Locate the cell with the specified text and output its (x, y) center coordinate. 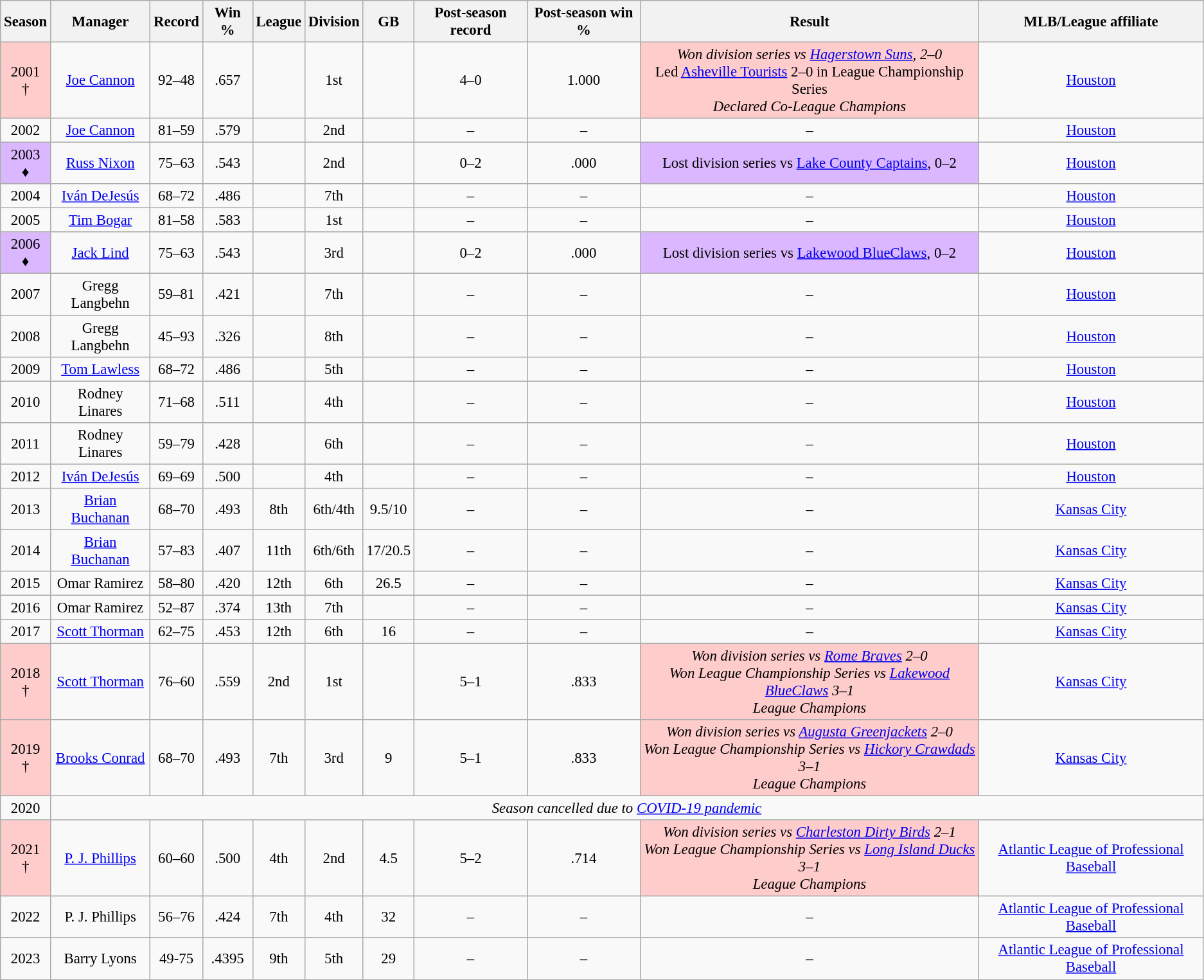
.4395 (227, 959)
Division (333, 22)
26.5 (389, 584)
Record (176, 22)
Barry Lyons (100, 959)
Post-season record (470, 22)
59–81 (176, 294)
Won division series vs Hagerstown Suns, 2–0Led Asheville Tourists 2–0 in League Championship SeriesDeclared Co-League Champions (810, 81)
49-75 (176, 959)
Season (26, 22)
6th/4th (333, 509)
.714 (584, 859)
Brooks Conrad (100, 758)
Season cancelled due to COVID-19 pandemic (626, 808)
Tim Bogar (100, 220)
Lost division series vs Lake County Captains, 0–2 (810, 163)
4–0 (470, 81)
2005 (26, 220)
Lost division series vs Lakewood BlueClaws, 0–2 (810, 253)
16 (389, 632)
2014 (26, 550)
2001† (26, 81)
.326 (227, 337)
57–83 (176, 550)
GB (389, 22)
MLB/League affiliate (1091, 22)
2003♦ (26, 163)
.559 (227, 682)
2002 (26, 130)
2011 (26, 443)
4.5 (389, 859)
2008 (26, 337)
.420 (227, 584)
13th (279, 607)
Win % (227, 22)
5–2 (470, 859)
.583 (227, 220)
2017 (26, 632)
2006♦ (26, 253)
1.000 (584, 81)
Russ Nixon (100, 163)
League (279, 22)
2015 (26, 584)
Won division series vs Augusta Greenjackets 2–0Won League Championship Series vs Hickory Crawdads 3–1League Champions (810, 758)
62–75 (176, 632)
2018† (26, 682)
2007 (26, 294)
56–76 (176, 918)
.657 (227, 81)
2013 (26, 509)
59–79 (176, 443)
81–58 (176, 220)
.421 (227, 294)
Won division series vs Rome Braves 2–0Won League Championship Series vs Lakewood BlueClaws 3–1League Champions (810, 682)
6th/6th (333, 550)
58–80 (176, 584)
45–93 (176, 337)
29 (389, 959)
2009 (26, 369)
76–60 (176, 682)
2010 (26, 402)
Won division series vs Charleston Dirty Birds 2–1Won League Championship Series vs Long Island Ducks 3–1League Champions (810, 859)
.428 (227, 443)
.424 (227, 918)
Manager (100, 22)
2016 (26, 607)
11th (279, 550)
.374 (227, 607)
Tom Lawless (100, 369)
.407 (227, 550)
.511 (227, 402)
81–59 (176, 130)
32 (389, 918)
2022 (26, 918)
69–69 (176, 476)
9th (279, 959)
Post-season win % (584, 22)
9.5/10 (389, 509)
Result (810, 22)
9 (389, 758)
.453 (227, 632)
2020 (26, 808)
71–68 (176, 402)
Jack Lind (100, 253)
52–87 (176, 607)
2004 (26, 196)
2012 (26, 476)
2021† (26, 859)
92–48 (176, 81)
.579 (227, 130)
2019† (26, 758)
60–60 (176, 859)
2023 (26, 959)
17/20.5 (389, 550)
